For the text-containing cell, return its midpoint in (x, y) coordinate format. 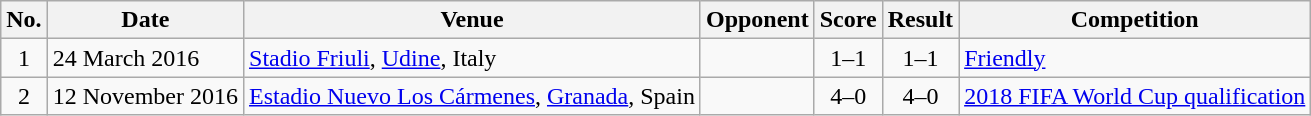
1 (24, 58)
Score (848, 20)
No. (24, 20)
Competition (1135, 20)
2 (24, 96)
2018 FIFA World Cup qualification (1135, 96)
Estadio Nuevo Los Cármenes, Granada, Spain (472, 96)
Date (145, 20)
Opponent (757, 20)
Venue (472, 20)
Stadio Friuli, Udine, Italy (472, 58)
Friendly (1135, 58)
24 March 2016 (145, 58)
Result (920, 20)
12 November 2016 (145, 96)
